Output the (X, Y) coordinate of the center of the cell containing the given text.  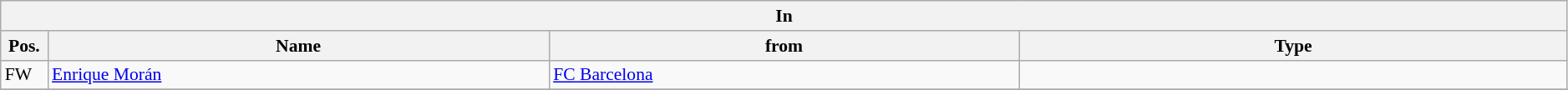
FC Barcelona (784, 75)
from (784, 46)
Enrique Morán (298, 75)
Pos. (24, 46)
In (784, 16)
Name (298, 46)
Type (1293, 46)
FW (24, 75)
